Search for the cell housing the specified text and yield its [x, y] center coordinate. 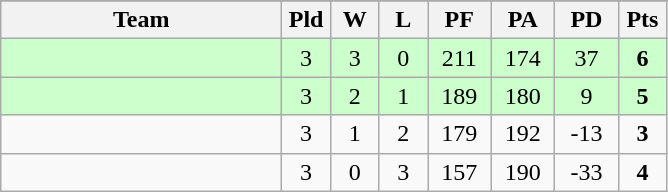
174 [523, 58]
180 [523, 96]
PD [587, 20]
W [354, 20]
L [404, 20]
Pld [306, 20]
157 [460, 172]
-13 [587, 134]
Team [142, 20]
PA [523, 20]
Pts [642, 20]
4 [642, 172]
37 [587, 58]
5 [642, 96]
9 [587, 96]
192 [523, 134]
-33 [587, 172]
6 [642, 58]
190 [523, 172]
PF [460, 20]
179 [460, 134]
189 [460, 96]
211 [460, 58]
